Extract the [x, y] coordinate from the center of the cell holding the provided text.  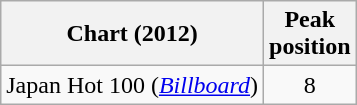
Japan Hot 100 (Billboard) [132, 85]
Chart (2012) [132, 34]
Peakposition [310, 34]
8 [310, 85]
